Determine the [x, y] coordinate at the center of the cell enclosing the given text.  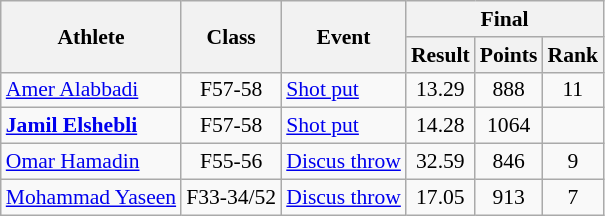
14.28 [440, 126]
Event [344, 36]
F33-34/52 [231, 197]
17.05 [440, 197]
Amer Alabbadi [91, 90]
Rank [574, 55]
9 [574, 162]
Omar Hamadin [91, 162]
846 [509, 162]
32.59 [440, 162]
F55-56 [231, 162]
Athlete [91, 36]
Class [231, 36]
Final [504, 19]
13.29 [440, 90]
Mohammad Yaseen [91, 197]
7 [574, 197]
913 [509, 197]
11 [574, 90]
Result [440, 55]
Jamil Elshebli [91, 126]
Points [509, 55]
1064 [509, 126]
888 [509, 90]
